Identify which cell holds the provided text, then report its (X, Y) central coordinate. 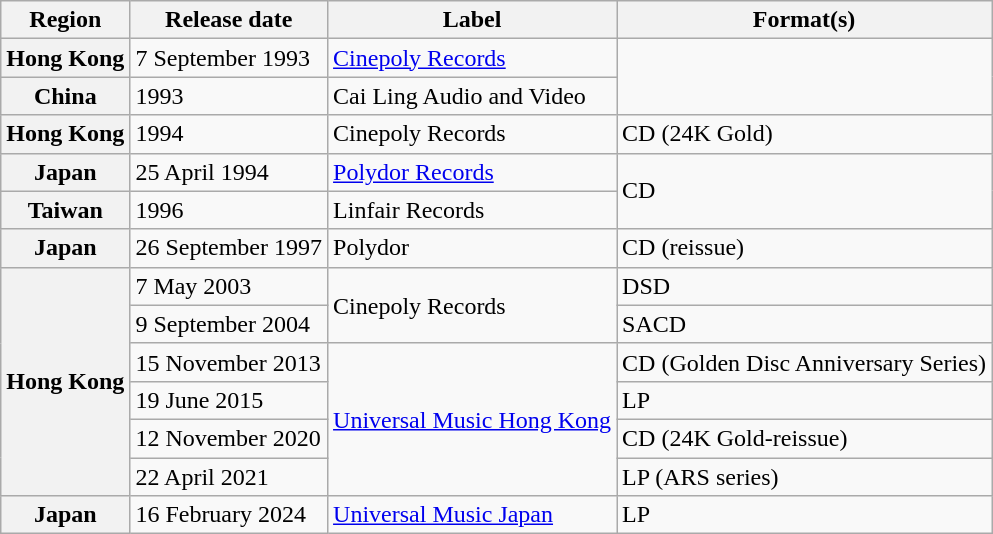
15 November 2013 (229, 362)
12 November 2020 (229, 438)
Label (472, 20)
9 September 2004 (229, 324)
Region (66, 20)
Universal Music Japan (472, 515)
CD (24K Gold) (804, 134)
7 May 2003 (229, 286)
Release date (229, 20)
Taiwan (66, 210)
19 June 2015 (229, 400)
SACD (804, 324)
DSD (804, 286)
LP (ARS series) (804, 477)
26 September 1997 (229, 248)
22 April 2021 (229, 477)
CD (Golden Disc Anniversary Series) (804, 362)
7 September 1993 (229, 58)
1993 (229, 96)
China (66, 96)
25 April 1994 (229, 172)
Universal Music Hong Kong (472, 419)
CD (804, 191)
1996 (229, 210)
Polydor Records (472, 172)
1994 (229, 134)
CD (24K Gold-reissue) (804, 438)
Linfair Records (472, 210)
CD (reissue) (804, 248)
16 February 2024 (229, 515)
Cai Ling Audio and Video (472, 96)
Format(s) (804, 20)
Polydor (472, 248)
